Capture the cell that displays the provided text and extract its (x, y) central coordinate. 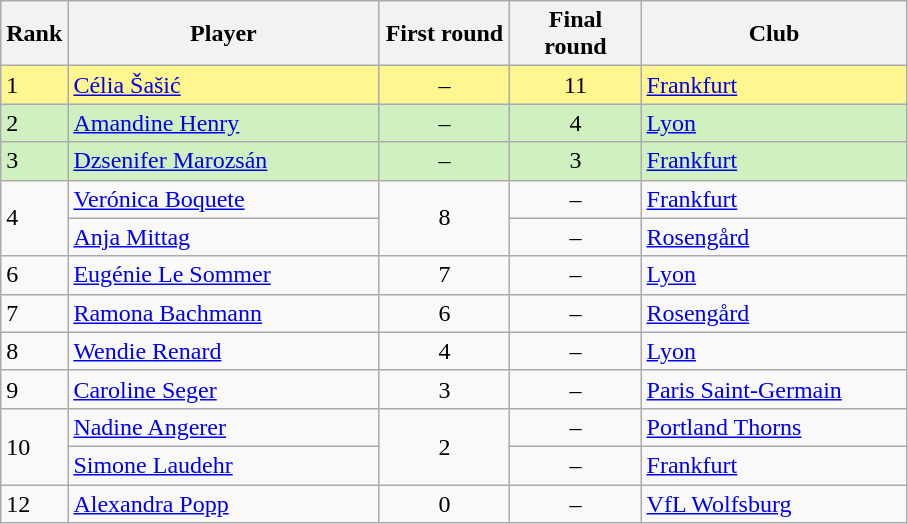
Dzsenifer Marozsán (224, 161)
First round (444, 34)
Célia Šašić (224, 85)
0 (444, 503)
9 (34, 389)
10 (34, 446)
Simone Laudehr (224, 465)
11 (576, 85)
Ramona Bachmann (224, 313)
Eugénie Le Sommer (224, 275)
VfL Wolfsburg (774, 503)
Player (224, 34)
Alexandra Popp (224, 503)
Rank (34, 34)
Paris Saint-Germain (774, 389)
Amandine Henry (224, 123)
Anja Mittag (224, 237)
1 (34, 85)
Portland Thorns (774, 427)
Club (774, 34)
Verónica Boquete (224, 199)
12 (34, 503)
Wendie Renard (224, 351)
Nadine Angerer (224, 427)
Caroline Seger (224, 389)
Final round (576, 34)
